For the text-containing cell, return its midpoint in [x, y] coordinate format. 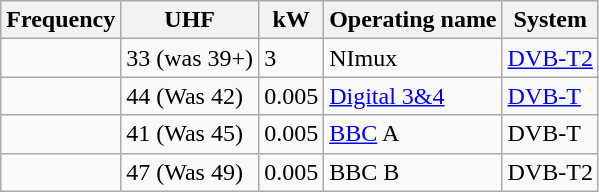
Digital 3&4 [413, 96]
41 (Was 45) [190, 134]
Frequency [61, 20]
System [550, 20]
kW [292, 20]
BBC B [413, 172]
47 (Was 49) [190, 172]
NImux [413, 58]
UHF [190, 20]
BBC A [413, 134]
3 [292, 58]
Operating name [413, 20]
44 (Was 42) [190, 96]
33 (was 39+) [190, 58]
